Return the [X, Y] coordinate for the center point of the cell that contains the specified text.  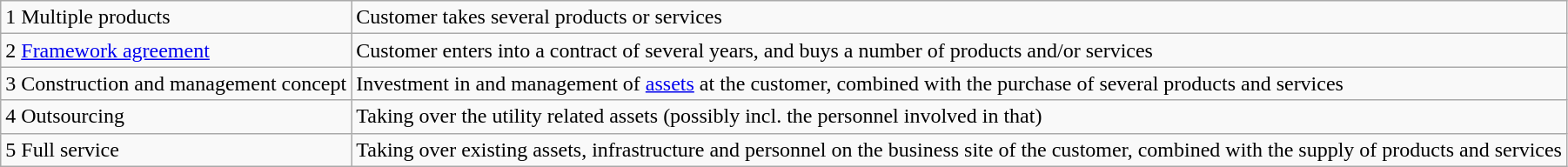
3 Construction and management concept [176, 83]
Taking over existing assets, infrastructure and personnel on the business site of the customer, combined with the supply of products and services [959, 150]
2 Framework agreement [176, 50]
5 Full service [176, 150]
Investment in and management of assets at the customer, combined with the purchase of several products and services [959, 83]
Customer takes several products or services [959, 17]
Taking over the utility related assets (possibly incl. the personnel involved in that) [959, 117]
1 Multiple products [176, 17]
Customer enters into a contract of several years, and buys a number of products and/or services [959, 50]
4 Outsourcing [176, 117]
